Identify which cell holds the provided text, then report its (x, y) central coordinate. 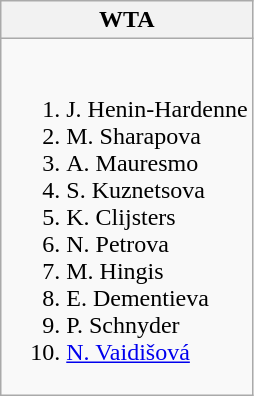
J. Henin-Hardenne M. Sharapova A. Mauresmo S. Kuznetsova K. Clijsters N. Petrova M. Hingis E. Dementieva P. Schnyder N. Vaidišová (127, 217)
WTA (127, 20)
